Pinpoint the cell where the given text exists, returning its [X, Y] midpoint coordinate. 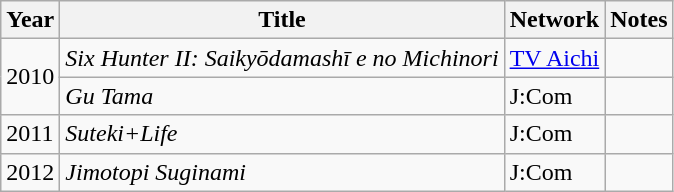
TV Aichi [554, 58]
2010 [30, 77]
2011 [30, 134]
Title [282, 20]
Suteki+Life [282, 134]
Jimotopi Suginami [282, 172]
Notes [639, 20]
Six Hunter II: Saikyōdamashī e no Michinori [282, 58]
Network [554, 20]
2012 [30, 172]
Gu Tama [282, 96]
Year [30, 20]
